Detect which cell encompasses the target text, then output its [x, y] center coordinate. 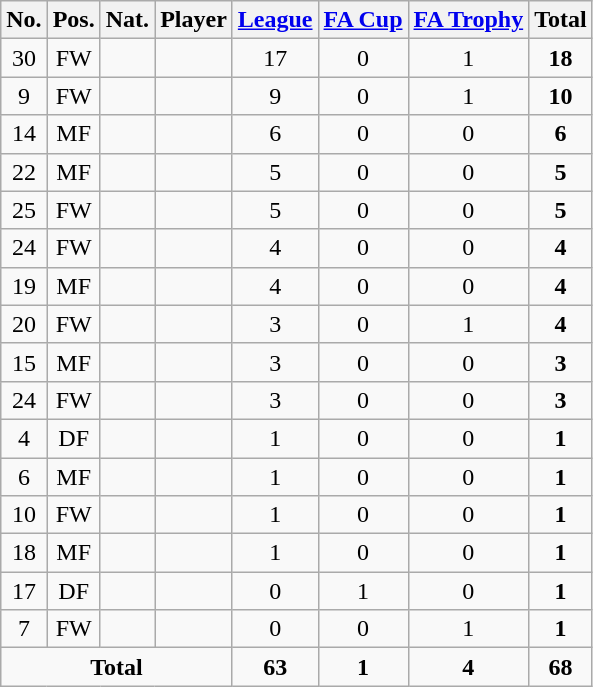
63 [275, 667]
15 [24, 362]
30 [24, 58]
Player [194, 20]
7 [24, 629]
FA Trophy [468, 20]
Pos. [74, 20]
22 [24, 172]
League [275, 20]
FA Cup [363, 20]
No. [24, 20]
20 [24, 324]
14 [24, 134]
19 [24, 286]
Nat. [127, 20]
25 [24, 210]
68 [561, 667]
